Extract the (X, Y) coordinate from the center of the cell holding the provided text.  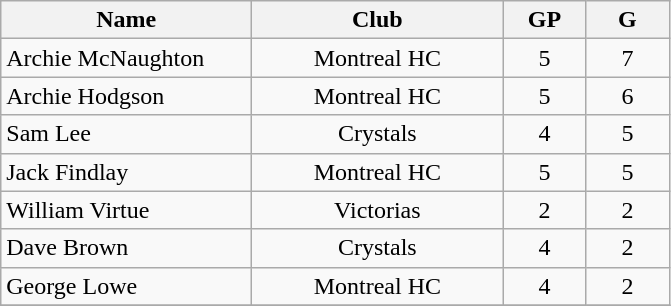
Victorias (378, 210)
Archie McNaughton (126, 58)
GP (544, 20)
William Virtue (126, 210)
6 (628, 96)
Jack Findlay (126, 172)
Name (126, 20)
Dave Brown (126, 248)
Archie Hodgson (126, 96)
Club (378, 20)
7 (628, 58)
George Lowe (126, 286)
G (628, 20)
Sam Lee (126, 134)
